Detect which cell encompasses the target text, then output its [x, y] center coordinate. 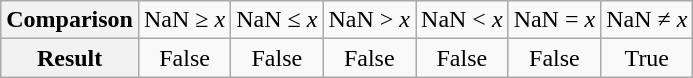
NaN = x [554, 20]
True [647, 58]
Result [70, 58]
NaN < x [462, 20]
NaN > x [370, 20]
NaN ≥ x [184, 20]
Comparison [70, 20]
NaN ≤ x [277, 20]
NaN ≠ x [647, 20]
